Detect which cell encompasses the target text, then output its (X, Y) center coordinate. 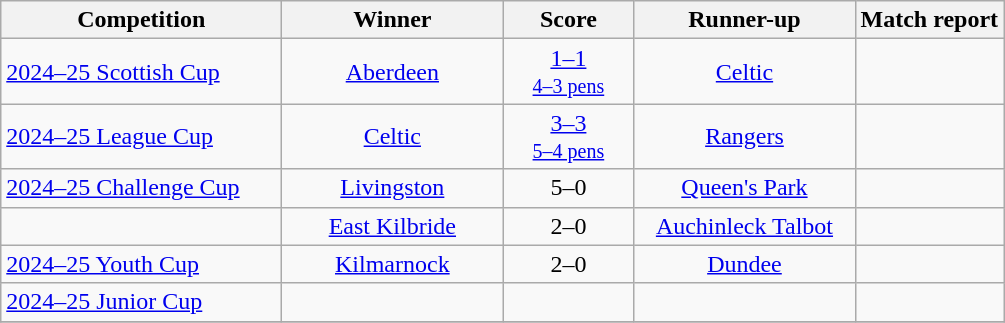
2024–25 Youth Cup (142, 264)
Livingston (392, 188)
2024–25 League Cup (142, 136)
Aberdeen (392, 72)
Kilmarnock (392, 264)
Winner (392, 20)
East Kilbride (392, 226)
2024–25 Scottish Cup (142, 72)
Queen's Park (744, 188)
Competition (142, 20)
Score (568, 20)
Runner-up (744, 20)
3–35–4 pens (568, 136)
Rangers (744, 136)
2024–25 Junior Cup (142, 302)
5–0 (568, 188)
2024–25 Challenge Cup (142, 188)
1–14–3 pens (568, 72)
Dundee (744, 264)
Match report (930, 20)
Auchinleck Talbot (744, 226)
